Capture the cell that displays the provided text and extract its (X, Y) central coordinate. 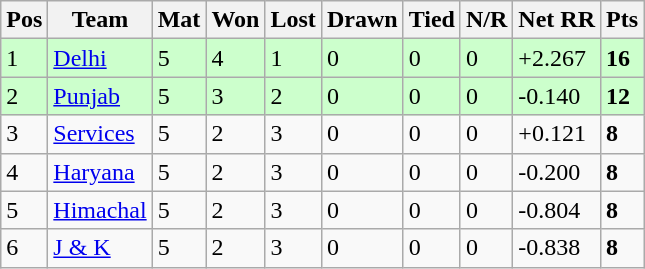
-0.804 (557, 210)
-0.838 (557, 248)
Delhi (100, 58)
+2.267 (557, 58)
+0.121 (557, 134)
Pos (24, 20)
Himachal (100, 210)
-0.200 (557, 172)
Net RR (557, 20)
Tied (432, 20)
Drawn (362, 20)
Team (100, 20)
Punjab (100, 96)
N/R (486, 20)
Services (100, 134)
16 (622, 58)
Won (236, 20)
6 (24, 248)
-0.140 (557, 96)
Haryana (100, 172)
Pts (622, 20)
J & K (100, 248)
12 (622, 96)
Lost (293, 20)
Mat (179, 20)
